Pinpoint the cell where the given text exists, returning its (X, Y) midpoint coordinate. 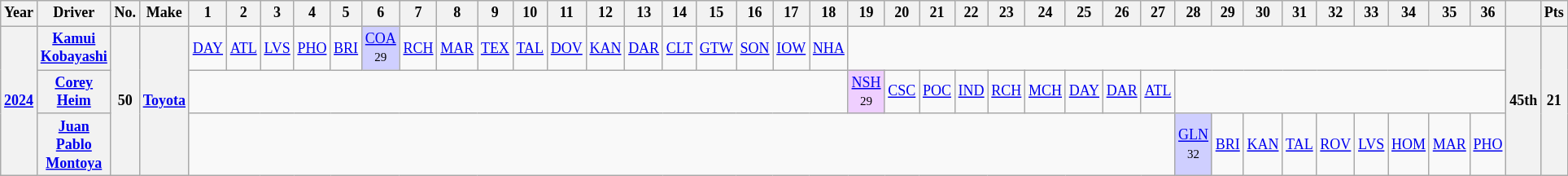
24 (1046, 13)
22 (972, 13)
3 (277, 13)
TEX (496, 48)
1 (207, 13)
19 (866, 13)
HOM (1409, 144)
2024 (20, 101)
31 (1299, 13)
11 (566, 13)
15 (716, 13)
NHA (829, 48)
14 (679, 13)
17 (791, 13)
29 (1227, 13)
4 (312, 13)
ROV (1336, 144)
CLT (679, 48)
Pts (1554, 13)
28 (1194, 13)
25 (1084, 13)
23 (1007, 13)
DOV (566, 48)
30 (1263, 13)
POC (937, 92)
Toyota (164, 101)
GTW (716, 48)
2 (243, 13)
13 (644, 13)
COA29 (381, 48)
5 (347, 13)
Year (20, 13)
Corey Heim (73, 92)
IND (972, 92)
6 (381, 13)
16 (755, 13)
27 (1158, 13)
18 (829, 13)
MCH (1046, 92)
Driver (73, 13)
36 (1487, 13)
No. (125, 13)
10 (530, 13)
Juan Pablo Montoya (73, 144)
CSC (902, 92)
50 (125, 101)
9 (496, 13)
26 (1121, 13)
Kamui Kobayashi (73, 48)
12 (605, 13)
32 (1336, 13)
20 (902, 13)
45th (1523, 101)
SON (755, 48)
7 (418, 13)
34 (1409, 13)
IOW (791, 48)
Make (164, 13)
8 (457, 13)
GLN32 (1194, 144)
33 (1372, 13)
NSH29 (866, 92)
35 (1449, 13)
